Return (X, Y) of the center of cell containing provided text 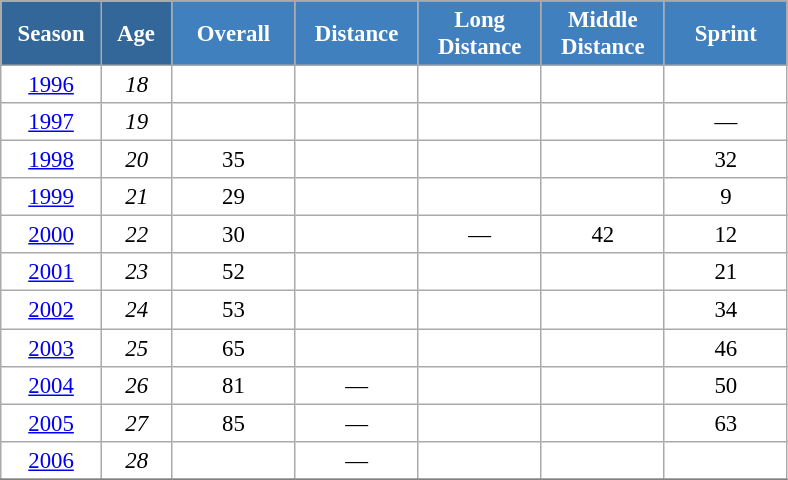
20 (136, 160)
32 (726, 160)
2002 (52, 310)
85 (234, 423)
1998 (52, 160)
19 (136, 122)
34 (726, 310)
65 (234, 348)
53 (234, 310)
25 (136, 348)
22 (136, 235)
28 (136, 460)
Distance (356, 34)
50 (726, 385)
Age (136, 34)
9 (726, 197)
1999 (52, 197)
Long Distance (480, 34)
Season (52, 34)
Overall (234, 34)
23 (136, 273)
24 (136, 310)
Sprint (726, 34)
35 (234, 160)
2004 (52, 385)
26 (136, 385)
46 (726, 348)
1996 (52, 85)
29 (234, 197)
81 (234, 385)
42 (602, 235)
1997 (52, 122)
2003 (52, 348)
2006 (52, 460)
Middle Distance (602, 34)
2005 (52, 423)
2000 (52, 235)
30 (234, 235)
2001 (52, 273)
52 (234, 273)
18 (136, 85)
12 (726, 235)
63 (726, 423)
27 (136, 423)
